For the text-containing cell, return its midpoint in [x, y] coordinate format. 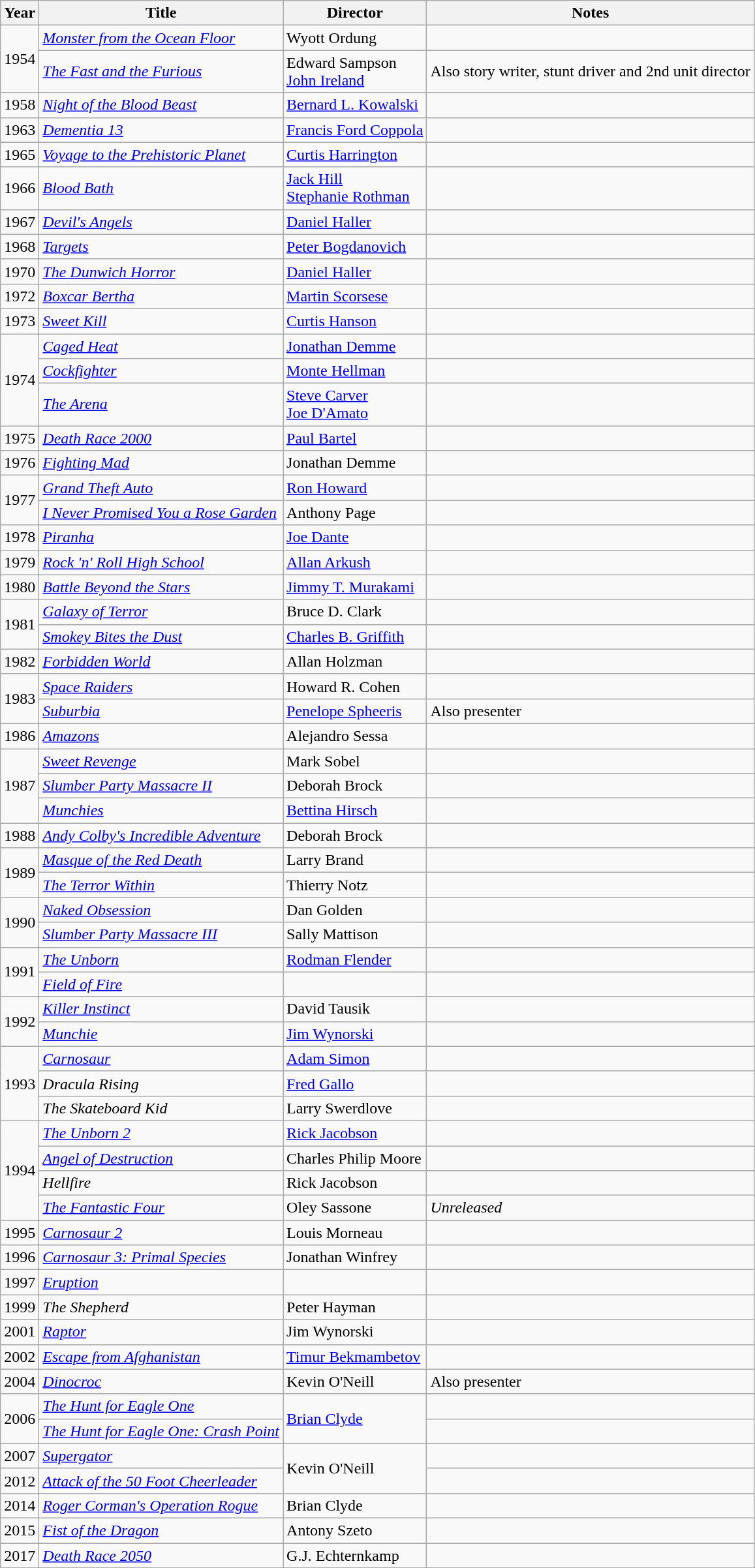
1987 [20, 786]
Field of Fire [161, 984]
Death Race 2050 [161, 1556]
Bernard L. Kowalski [355, 105]
Killer Instinct [161, 1009]
Unreleased [590, 1208]
1996 [20, 1258]
Dracula Rising [161, 1083]
2017 [20, 1556]
Munchies [161, 811]
Forbidden World [161, 661]
Dementia 13 [161, 130]
Anthony Page [355, 513]
The Unborn 2 [161, 1133]
1954 [20, 59]
Cockfighter [161, 371]
Masque of the Red Death [161, 860]
The Fast and the Furious [161, 72]
Raptor [161, 1332]
G.J. Echternkamp [355, 1556]
1965 [20, 155]
Carnosaur [161, 1059]
1997 [20, 1282]
2001 [20, 1332]
Allan Arkush [355, 562]
2007 [20, 1456]
Battle Beyond the Stars [161, 587]
Also story writer, stunt driver and 2nd unit director [590, 72]
Peter Hayman [355, 1307]
Voyage to the Prehistoric Planet [161, 155]
2014 [20, 1505]
Rock 'n' Roll High School [161, 562]
Howard R. Cohen [355, 686]
Boxcar Bertha [161, 296]
Antony Szeto [355, 1530]
1975 [20, 438]
2002 [20, 1357]
Francis Ford Coppola [355, 130]
Jimmy T. Murakami [355, 587]
Death Race 2000 [161, 438]
1993 [20, 1083]
1983 [20, 699]
Space Raiders [161, 686]
The Fantastic Four [161, 1208]
1994 [20, 1170]
Grand Theft Auto [161, 488]
Suburbia [161, 711]
1990 [20, 922]
Ron Howard [355, 488]
Sweet Kill [161, 321]
2004 [20, 1381]
Bettina Hirsch [355, 811]
Bruce D. Clark [355, 612]
1991 [20, 972]
Fist of the Dragon [161, 1530]
1988 [20, 836]
Peter Bogdanovich [355, 247]
Sally Mattison [355, 935]
1963 [20, 130]
The Unborn [161, 959]
I Never Promised You a Rose Garden [161, 513]
Larry Brand [355, 860]
Year [20, 13]
Title [161, 13]
Martin Scorsese [355, 296]
1979 [20, 562]
The Hunt for Eagle One [161, 1406]
1976 [20, 463]
Piranha [161, 537]
Naked Obsession [161, 910]
Monte Hellman [355, 371]
1974 [20, 380]
Mark Sobel [355, 761]
Oley Sassone [355, 1208]
Hellfire [161, 1183]
Penelope Spheeris [355, 711]
Edward SampsonJohn Ireland [355, 72]
1986 [20, 736]
Smokey Bites the Dust [161, 637]
Escape from Afghanistan [161, 1357]
Timur Bekmambetov [355, 1357]
2012 [20, 1481]
Munchie [161, 1034]
Targets [161, 247]
1995 [20, 1233]
Eruption [161, 1282]
Rodman Flender [355, 959]
1982 [20, 661]
The Shepherd [161, 1307]
1999 [20, 1307]
Louis Morneau [355, 1233]
1966 [20, 188]
1967 [20, 222]
Notes [590, 13]
Attack of the 50 Foot Cheerleader [161, 1481]
1977 [20, 500]
Sweet Revenge [161, 761]
Charles B. Griffith [355, 637]
The Arena [161, 404]
Andy Colby's Incredible Adventure [161, 836]
Devil's Angels [161, 222]
Joe Dante [355, 537]
Jonathan Winfrey [355, 1258]
Night of the Blood Beast [161, 105]
Curtis Harrington [355, 155]
1958 [20, 105]
2015 [20, 1530]
Allan Holzman [355, 661]
Caged Heat [161, 346]
1973 [20, 321]
Roger Corman's Operation Rogue [161, 1505]
Slumber Party Massacre II [161, 786]
1978 [20, 537]
Supergator [161, 1456]
Monster from the Ocean Floor [161, 38]
Blood Bath [161, 188]
Wyott Ordung [355, 38]
Dan Golden [355, 910]
Steve CarverJoe D'Amato [355, 404]
1981 [20, 624]
Alejandro Sessa [355, 736]
Carnosaur 2 [161, 1233]
The Dunwich Horror [161, 271]
1968 [20, 247]
1980 [20, 587]
Galaxy of Terror [161, 612]
Carnosaur 3: Primal Species [161, 1258]
The Skateboard Kid [161, 1108]
Fred Gallo [355, 1083]
1972 [20, 296]
David Tausik [355, 1009]
1989 [20, 873]
Charles Philip Moore [355, 1158]
Fighting Mad [161, 463]
Angel of Destruction [161, 1158]
Jack HillStephanie Rothman [355, 188]
Curtis Hanson [355, 321]
Director [355, 13]
Dinocroc [161, 1381]
1992 [20, 1021]
2006 [20, 1419]
Paul Bartel [355, 438]
1970 [20, 271]
The Terror Within [161, 885]
Adam Simon [355, 1059]
Thierry Notz [355, 885]
Amazons [161, 736]
Slumber Party Massacre III [161, 935]
Larry Swerdlove [355, 1108]
The Hunt for Eagle One: Crash Point [161, 1431]
